Capture the cell that displays the provided text and extract its (X, Y) central coordinate. 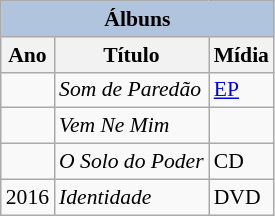
Álbuns (138, 19)
Mídia (242, 55)
O Solo do Poder (132, 162)
Título (132, 55)
Identidade (132, 197)
Ano (28, 55)
Som de Paredão (132, 90)
Vem Ne Mim (132, 126)
EP (242, 90)
CD (242, 162)
DVD (242, 197)
2016 (28, 197)
